Locate the cell with the specified text and output its (X, Y) center coordinate. 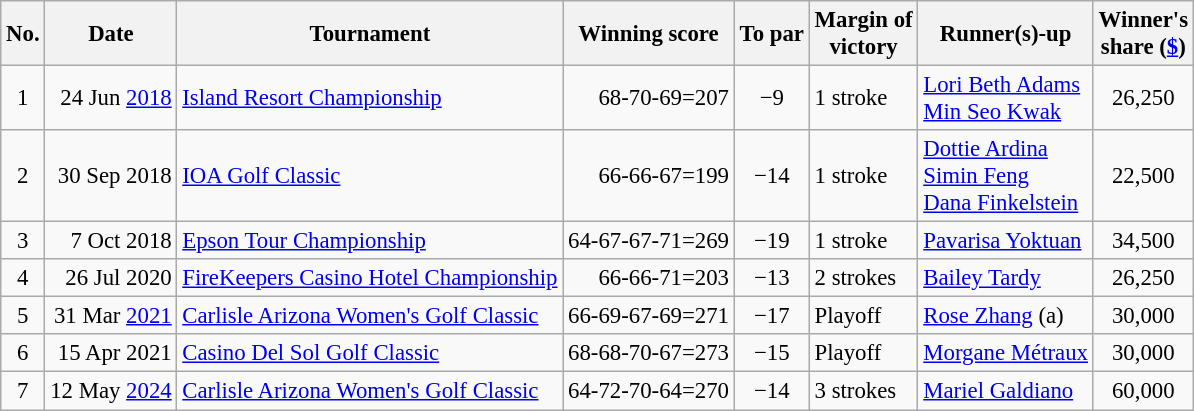
−9 (772, 98)
Rose Zhang (a) (1006, 316)
Pavarisa Yoktuan (1006, 241)
3 strokes (864, 391)
68-68-70-67=273 (649, 353)
Island Resort Championship (370, 98)
64-67-67-71=269 (649, 241)
Mariel Galdiano (1006, 391)
−13 (772, 278)
1 (23, 98)
6 (23, 353)
IOA Golf Classic (370, 176)
7 (23, 391)
Casino Del Sol Golf Classic (370, 353)
26 Jul 2020 (111, 278)
64-72-70-64=270 (649, 391)
60,000 (1143, 391)
Epson Tour Championship (370, 241)
68-70-69=207 (649, 98)
7 Oct 2018 (111, 241)
No. (23, 34)
Winner'sshare ($) (1143, 34)
Margin ofvictory (864, 34)
31 Mar 2021 (111, 316)
15 Apr 2021 (111, 353)
Date (111, 34)
24 Jun 2018 (111, 98)
FireKeepers Casino Hotel Championship (370, 278)
Bailey Tardy (1006, 278)
66-66-71=203 (649, 278)
30 Sep 2018 (111, 176)
22,500 (1143, 176)
12 May 2024 (111, 391)
Runner(s)-up (1006, 34)
Winning score (649, 34)
4 (23, 278)
−19 (772, 241)
−15 (772, 353)
Lori Beth Adams Min Seo Kwak (1006, 98)
3 (23, 241)
66-69-67-69=271 (649, 316)
Dottie Ardina Simin Feng Dana Finkelstein (1006, 176)
−17 (772, 316)
34,500 (1143, 241)
To par (772, 34)
2 (23, 176)
2 strokes (864, 278)
5 (23, 316)
Tournament (370, 34)
66-66-67=199 (649, 176)
Morgane Métraux (1006, 353)
